Scan for the cell matching the given text and deliver its (X, Y) coordinate at center. 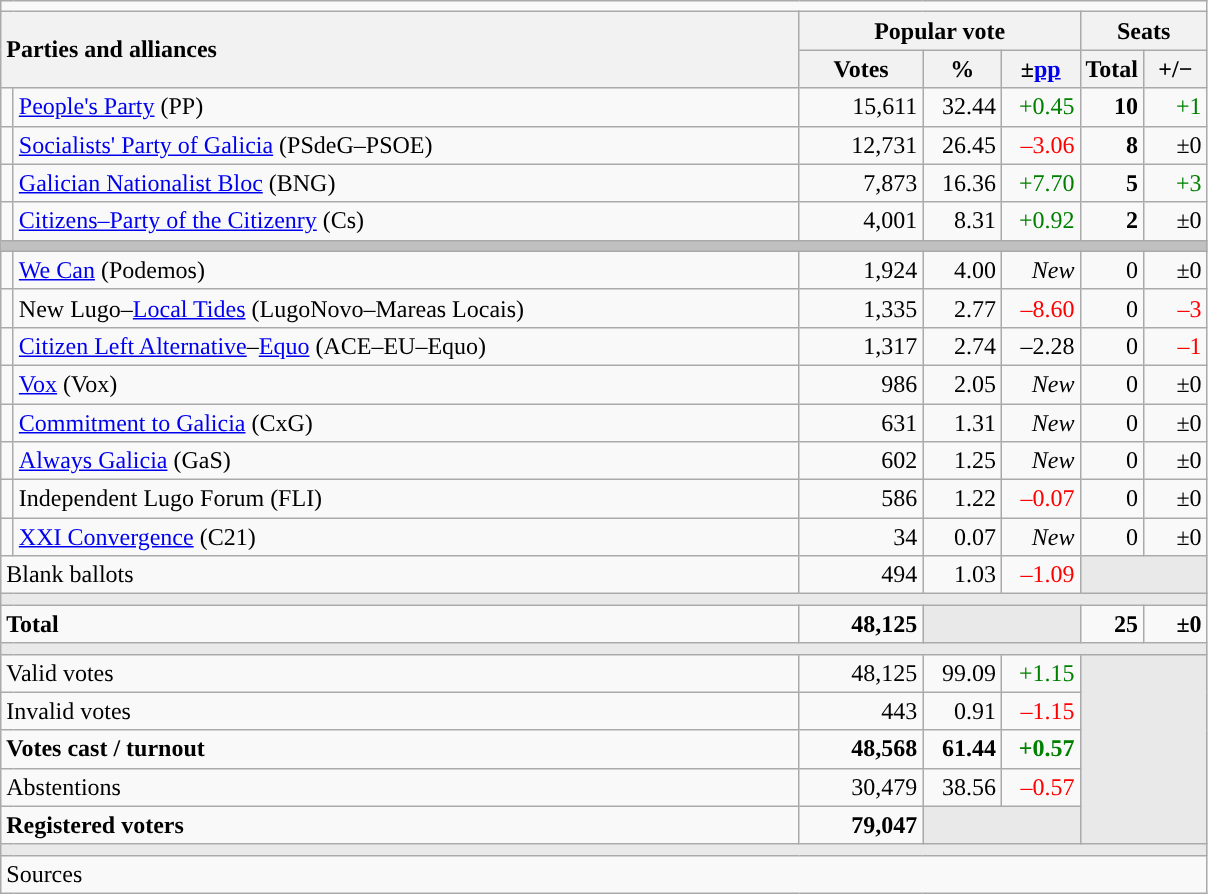
2 (1112, 221)
% (962, 69)
Registered voters (400, 825)
–0.57 (1040, 787)
2.05 (962, 384)
7,873 (861, 183)
1.03 (962, 575)
–2.28 (1040, 346)
Abstentions (400, 787)
0.91 (962, 711)
Votes cast / turnout (400, 749)
–1.15 (1040, 711)
15,611 (861, 107)
1.22 (962, 499)
Independent Lugo Forum (FLI) (406, 499)
+0.92 (1040, 221)
1,924 (861, 270)
–8.60 (1040, 308)
2.74 (962, 346)
XXI Convergence (C21) (406, 537)
61.44 (962, 749)
+3 (1176, 183)
Citizens–Party of the Citizenry (Cs) (406, 221)
30,479 (861, 787)
Galician Nationalist Bloc (BNG) (406, 183)
Parties and alliances (400, 50)
1.31 (962, 423)
4.00 (962, 270)
34 (861, 537)
Seats (1144, 31)
+0.45 (1040, 107)
1,335 (861, 308)
+0.57 (1040, 749)
–3.06 (1040, 145)
Blank ballots (400, 575)
Commitment to Galicia (CxG) (406, 423)
32.44 (962, 107)
443 (861, 711)
+/− (1176, 69)
8.31 (962, 221)
–0.07 (1040, 499)
+1.15 (1040, 673)
26.45 (962, 145)
Always Galicia (GaS) (406, 461)
–3 (1176, 308)
1,317 (861, 346)
Valid votes (400, 673)
New Lugo–Local Tides (LugoNovo–Mareas Locais) (406, 308)
586 (861, 499)
48,568 (861, 749)
Votes (861, 69)
986 (861, 384)
Invalid votes (400, 711)
We Can (Podemos) (406, 270)
79,047 (861, 825)
16.36 (962, 183)
1.25 (962, 461)
±pp (1040, 69)
Socialists' Party of Galicia (PSdeG–PSOE) (406, 145)
+1 (1176, 107)
12,731 (861, 145)
25 (1112, 624)
10 (1112, 107)
602 (861, 461)
People's Party (PP) (406, 107)
4,001 (861, 221)
+7.70 (1040, 183)
631 (861, 423)
–1 (1176, 346)
8 (1112, 145)
5 (1112, 183)
99.09 (962, 673)
494 (861, 575)
2.77 (962, 308)
–1.09 (1040, 575)
38.56 (962, 787)
Citizen Left Alternative–Equo (ACE–EU–Equo) (406, 346)
Sources (604, 874)
0.07 (962, 537)
Popular vote (940, 31)
Vox (Vox) (406, 384)
